From the cell containing the given text, extract its center point as [X, Y] coordinate. 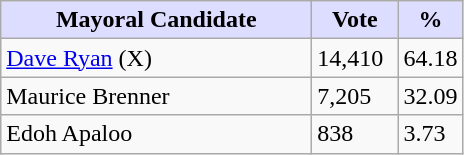
838 [355, 134]
64.18 [430, 58]
14,410 [355, 58]
3.73 [430, 134]
Dave Ryan (X) [156, 58]
Maurice Brenner [156, 96]
% [430, 20]
Mayoral Candidate [156, 20]
32.09 [430, 96]
7,205 [355, 96]
Vote [355, 20]
Edoh Apaloo [156, 134]
